Search for the cell housing the specified text and yield its [x, y] center coordinate. 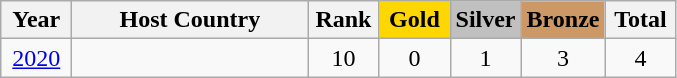
Total [640, 20]
Bronze [563, 20]
2020 [36, 58]
0 [414, 58]
Host Country [190, 20]
10 [344, 58]
Rank [344, 20]
Gold [414, 20]
Year [36, 20]
4 [640, 58]
3 [563, 58]
Silver [486, 20]
1 [486, 58]
